Find where the given text appears and provide that cell's center as (X, Y) coordinate. 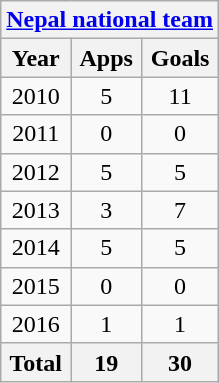
2015 (36, 286)
2012 (36, 172)
2014 (36, 248)
11 (180, 96)
30 (180, 362)
Goals (180, 58)
2010 (36, 96)
Apps (106, 58)
Year (36, 58)
7 (180, 210)
2013 (36, 210)
2011 (36, 134)
3 (106, 210)
2016 (36, 324)
Nepal national team (110, 20)
19 (106, 362)
Total (36, 362)
